Detect which cell encompasses the target text, then output its (x, y) center coordinate. 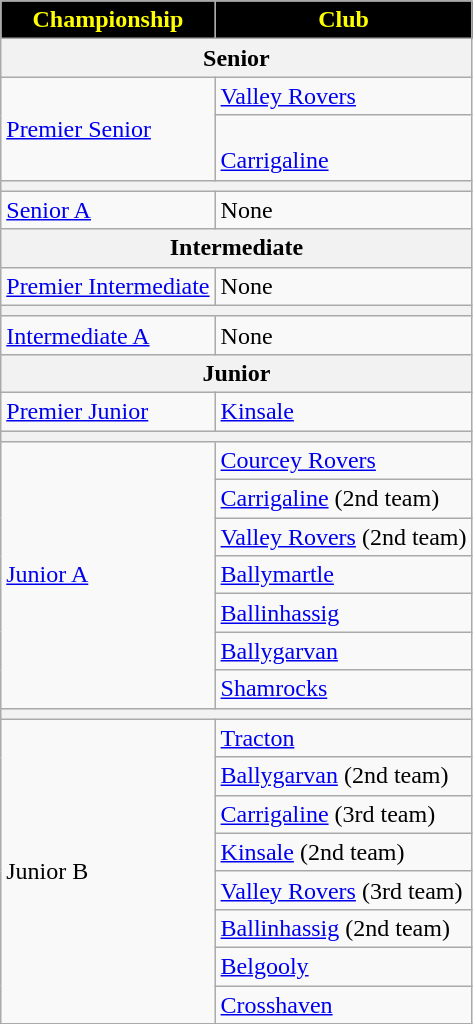
Intermediate (236, 248)
Junior (236, 373)
Junior B (108, 871)
Ballinhassig (2nd team) (344, 928)
Ballinhassig (344, 613)
Ballygarvan (344, 651)
Belgooly (344, 966)
Carrigaline (3rd team) (344, 814)
Carrigaline (2nd team) (344, 499)
Senior A (108, 210)
Tracton (344, 738)
Championship (108, 20)
Intermediate A (108, 335)
Club (344, 20)
Kinsale (344, 411)
Valley Rovers (2nd team) (344, 537)
Ballygarvan (2nd team) (344, 776)
Premier Senior (108, 128)
Shamrocks (344, 689)
Kinsale (2nd team) (344, 852)
Junior A (108, 575)
Valley Rovers (344, 96)
Premier Junior (108, 411)
Courcey Rovers (344, 461)
Ballymartle (344, 575)
Senior (236, 58)
Carrigaline (344, 148)
Premier Intermediate (108, 286)
Crosshaven (344, 1005)
Valley Rovers (3rd team) (344, 890)
